Capture the cell that displays the provided text and extract its [X, Y] central coordinate. 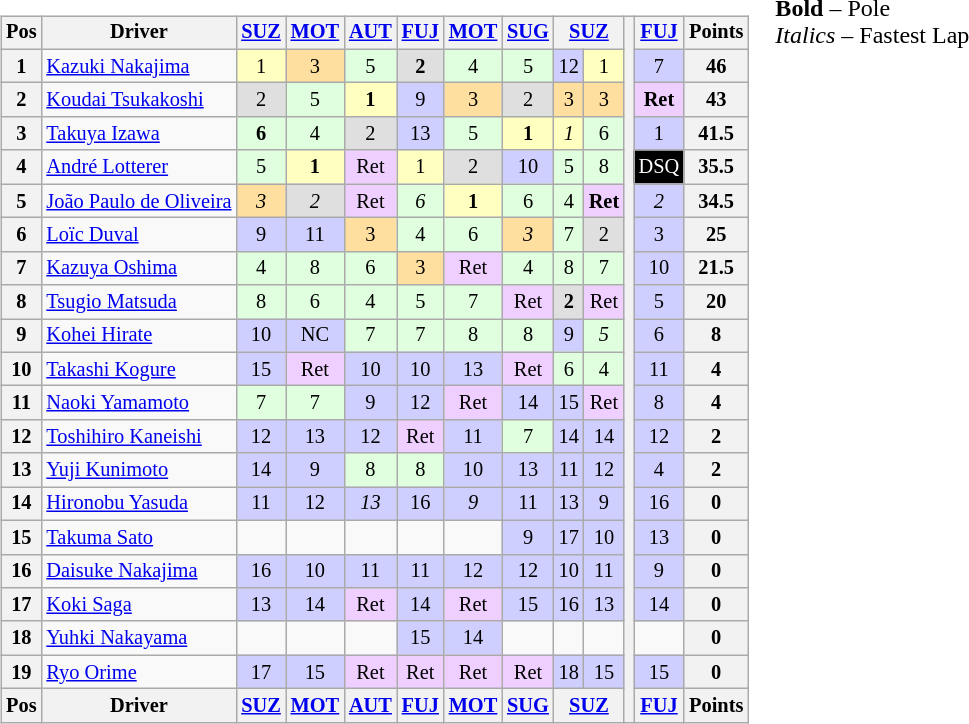
Loïc Duval [138, 235]
NC [315, 336]
41.5 [716, 134]
Ryo Orime [138, 672]
Koudai Tsukakoshi [138, 100]
DSQ [659, 167]
Kazuya Oshima [138, 268]
34.5 [716, 201]
46 [716, 66]
Yuhki Nakayama [138, 638]
Hironobu Yasuda [138, 504]
21.5 [716, 268]
35.5 [716, 167]
Daisuke Nakajima [138, 571]
20 [716, 302]
Toshihiro Kaneishi [138, 437]
André Lotterer [138, 167]
Tsugio Matsuda [138, 302]
19 [21, 672]
Yuji Kunimoto [138, 470]
Naoki Yamamoto [138, 403]
43 [716, 100]
João Paulo de Oliveira [138, 201]
25 [716, 235]
Takuma Sato [138, 537]
Takuya Izawa [138, 134]
Kazuki Nakajima [138, 66]
Kohei Hirate [138, 336]
Koki Saga [138, 605]
Takashi Kogure [138, 369]
